Capture the cell that displays the provided text and extract its (X, Y) central coordinate. 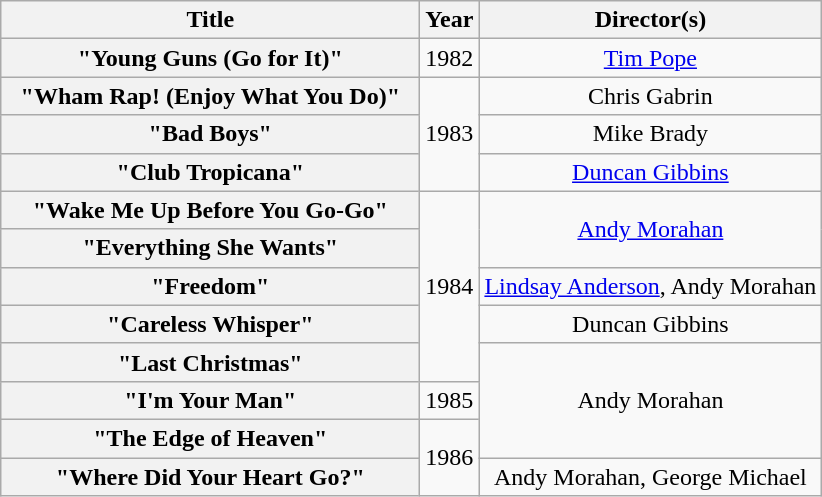
1982 (450, 58)
"Wake Me Up Before You Go-Go" (210, 210)
"Where Did Your Heart Go?" (210, 477)
Mike Brady (650, 134)
"The Edge of Heaven" (210, 438)
"Club Tropicana" (210, 172)
Title (210, 20)
"Young Guns (Go for It)" (210, 58)
Chris Gabrin (650, 96)
Lindsay Anderson, Andy Morahan (650, 286)
"Bad Boys" (210, 134)
1986 (450, 457)
Tim Pope (650, 58)
1984 (450, 286)
"Wham Rap! (Enjoy What You Do)" (210, 96)
Andy Morahan, George Michael (650, 477)
"Everything She Wants" (210, 248)
Director(s) (650, 20)
"Careless Whisper" (210, 324)
1983 (450, 134)
"I'm Your Man" (210, 400)
"Freedom" (210, 286)
Year (450, 20)
"Last Christmas" (210, 362)
1985 (450, 400)
